From the cell containing the given text, extract its center point as (x, y) coordinate. 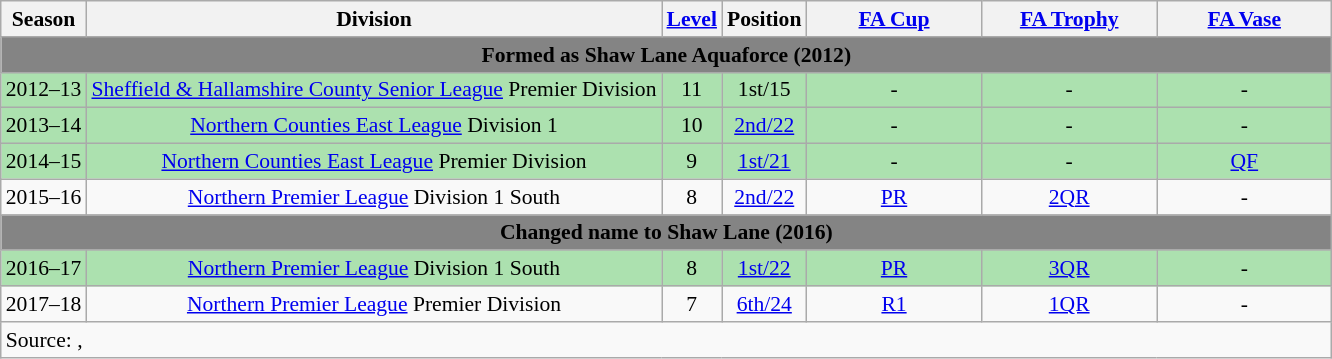
10 (692, 126)
2016–17 (44, 269)
1st/21 (764, 162)
1QR (1070, 304)
2017–18 (44, 304)
7 (692, 304)
2015–16 (44, 197)
6th/24 (764, 304)
QF (1244, 162)
Changed name to Shaw Lane (2016) (666, 233)
Position (764, 19)
Sheffield & Hallamshire County Senior League Premier Division (374, 90)
2QR (1070, 197)
Season (44, 19)
Division (374, 19)
1st/15 (764, 90)
Level (692, 19)
FA Trophy (1070, 19)
9 (692, 162)
Formed as Shaw Lane Aquaforce (2012) (666, 55)
3QR (1070, 269)
1st/22 (764, 269)
2014–15 (44, 162)
R1 (894, 304)
Northern Counties East League Division 1 (374, 126)
2013–14 (44, 126)
Northern Premier League Premier Division (374, 304)
FA Vase (1244, 19)
Northern Counties East League Premier Division (374, 162)
FA Cup (894, 19)
2012–13 (44, 90)
11 (692, 90)
Source: , (666, 340)
